Locate the cell with the specified text and output its [X, Y] center coordinate. 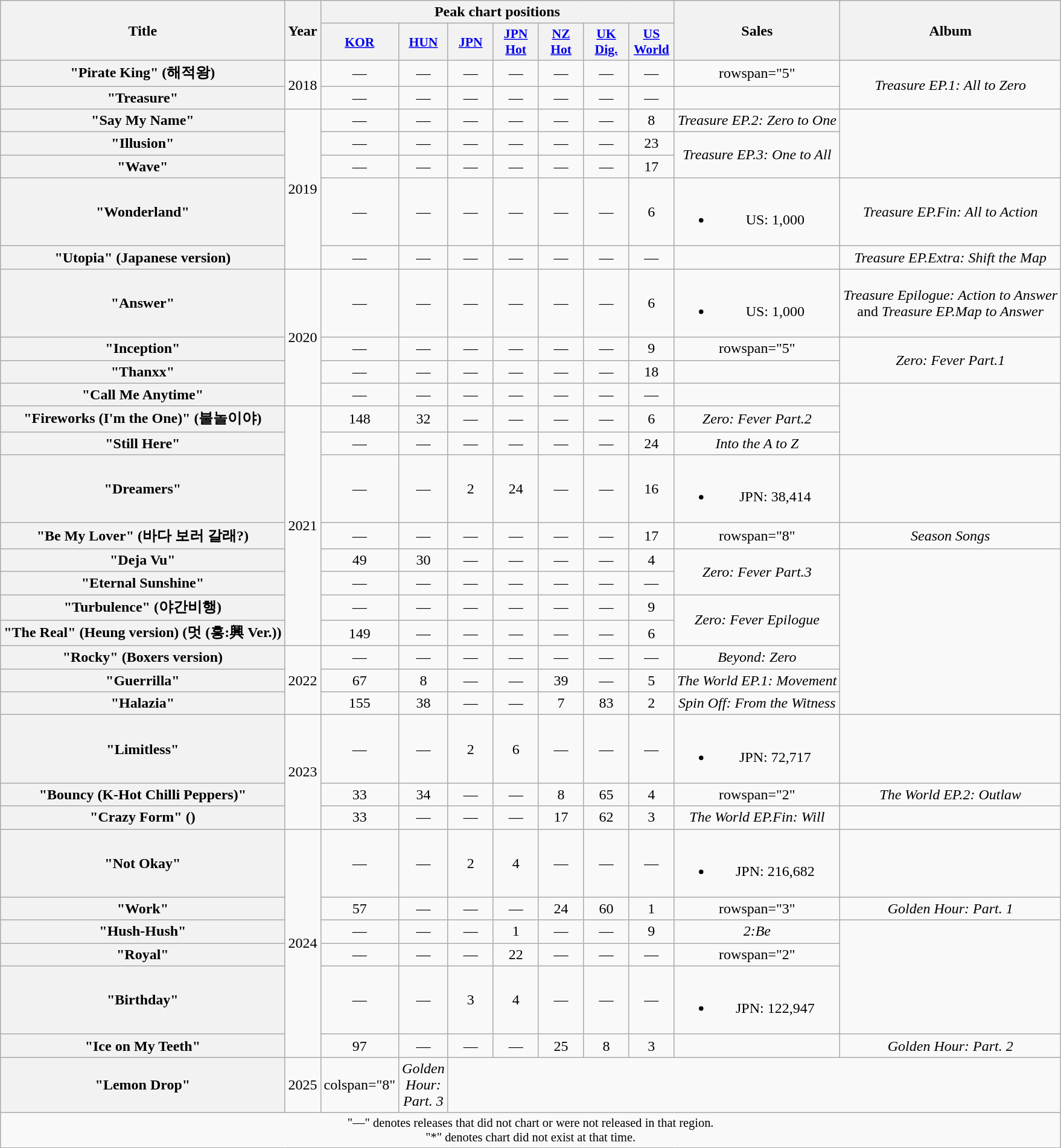
23 [652, 144]
"Wave" [142, 166]
"Wonderland" [142, 212]
Treasure EP.Fin: All to Action [951, 212]
2:Be [757, 931]
UKDig. [606, 42]
5 [652, 680]
Spin Off: From the Witness [757, 703]
rowspan="8" [757, 536]
62 [606, 817]
18 [652, 372]
"Eternal Sunshine" [142, 583]
"Utopia" (Japanese version) [142, 258]
"Thanxx" [142, 372]
2020 [303, 338]
"Crazy Form" () [142, 817]
Zero: Fever Epilogue [757, 620]
NZHot [561, 42]
2023 [303, 772]
7 [561, 703]
2024 [303, 943]
30 [424, 560]
"Guerrilla" [142, 680]
65 [606, 794]
"Treasure" [142, 97]
Golden Hour: Part. 1 [951, 909]
Zero: Fever Part.3 [757, 571]
"Halazia" [142, 703]
Golden Hour: Part. 2 [951, 1045]
"Call Me Anytime" [142, 395]
Beyond: Zero [757, 658]
KOR [360, 42]
97 [360, 1045]
"Not Okay" [142, 863]
JPNHot [515, 42]
"Still Here" [142, 443]
"Hush-Hush" [142, 931]
"Work" [142, 909]
"The Real" (Heung version) (멋 (흥:興 Ver.)) [142, 633]
"Lemon Drop" [142, 1085]
Zero: Fever Part.1 [951, 360]
Treasure EP.2: Zero to One [757, 121]
2021 [303, 526]
"Fireworks (I'm the One)" (불놀이야) [142, 419]
Treasure Epilogue: Action to Answerand Treasure EP.Map to Answer [951, 303]
"Pirate King" (해적왕) [142, 74]
Treasure EP.1: All to Zero [951, 84]
38 [424, 703]
Year [303, 30]
"Bouncy (K-Hot Chilli Peppers)" [142, 794]
2022 [303, 680]
JPN: 72,717 [757, 749]
32 [424, 419]
39 [561, 680]
16 [652, 489]
Peak chart positions [497, 12]
"Royal" [142, 954]
Sales [757, 30]
"Answer" [142, 303]
57 [360, 909]
Treasure EP.3: One to All [757, 155]
The World EP.Fin: Will [757, 817]
JPN: 38,414 [757, 489]
Into the A to Z [757, 443]
148 [360, 419]
Title [142, 30]
2019 [303, 189]
"Dreamers" [142, 489]
22 [515, 954]
The World EP.2: Outlaw [951, 794]
colspan="8" [360, 1085]
"Illusion" [142, 144]
"Limitless" [142, 749]
"Say My Name" [142, 121]
JPN: 122,947 [757, 1000]
JPN: 216,682 [757, 863]
Album [951, 30]
"—" denotes releases that did not chart or were not released in that region."*" denotes chart did not exist at that time. [531, 1130]
83 [606, 703]
Golden Hour: Part. 3 [424, 1085]
149 [360, 633]
"Turbulence" (야간비행) [142, 608]
60 [606, 909]
155 [360, 703]
"Be My Lover" (바다 보러 갈래?) [142, 536]
rowspan="3" [757, 909]
"Deja Vu" [142, 560]
2025 [303, 1085]
49 [360, 560]
The World EP.1: Movement [757, 680]
"Rocky" (Boxers version) [142, 658]
34 [424, 794]
Zero: Fever Part.2 [757, 419]
Season Songs [951, 536]
"Birthday" [142, 1000]
"Inception" [142, 349]
67 [360, 680]
25 [561, 1045]
HUN [424, 42]
Treasure EP.Extra: Shift the Map [951, 258]
JPN [471, 42]
"Ice on My Teeth" [142, 1045]
USWorld [652, 42]
2018 [303, 84]
